Scan for the cell matching the given text and deliver its [X, Y] coordinate at center. 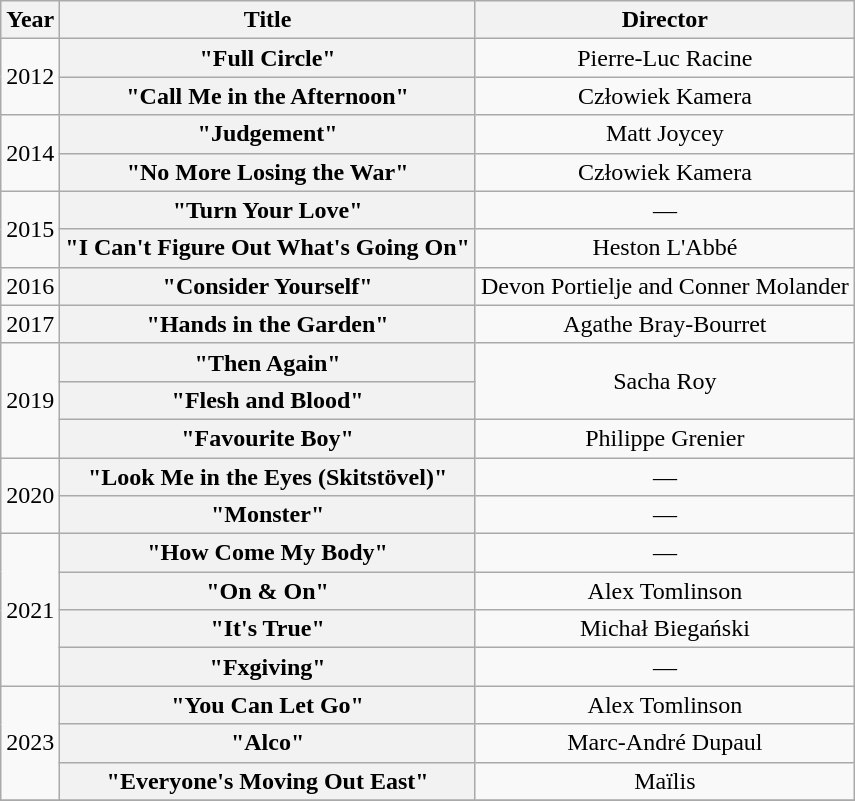
"No More Losing the War" [268, 172]
Marc-André Dupaul [664, 743]
Year [30, 20]
2019 [30, 400]
Matt Joycey [664, 134]
"Full Circle" [268, 58]
Michał Biegański [664, 629]
"Fxgiving" [268, 667]
"How Come My Body" [268, 553]
"I Can't Figure Out What's Going On" [268, 248]
2015 [30, 229]
Pierre-Luc Racine [664, 58]
2014 [30, 153]
2017 [30, 324]
"Consider Yourself" [268, 286]
Sacha Roy [664, 381]
"Alco" [268, 743]
2012 [30, 77]
Devon Portielje and Conner Molander [664, 286]
"Call Me in the Afternoon" [268, 96]
Heston L'Abbé [664, 248]
"Everyone's Moving Out East" [268, 781]
"On & On" [268, 591]
Title [268, 20]
2021 [30, 610]
"It's True" [268, 629]
"Favourite Boy" [268, 438]
"Look Me in the Eyes (Skitstövel)" [268, 477]
Agathe Bray-Bourret [664, 324]
"Then Again" [268, 362]
Maïlis [664, 781]
Philippe Grenier [664, 438]
"You Can Let Go" [268, 705]
"Judgement" [268, 134]
2016 [30, 286]
2020 [30, 496]
"Monster" [268, 515]
2023 [30, 743]
Director [664, 20]
"Turn Your Love" [268, 210]
"Hands in the Garden" [268, 324]
"Flesh and Blood" [268, 400]
